Scan for the cell matching the given text and deliver its (X, Y) coordinate at center. 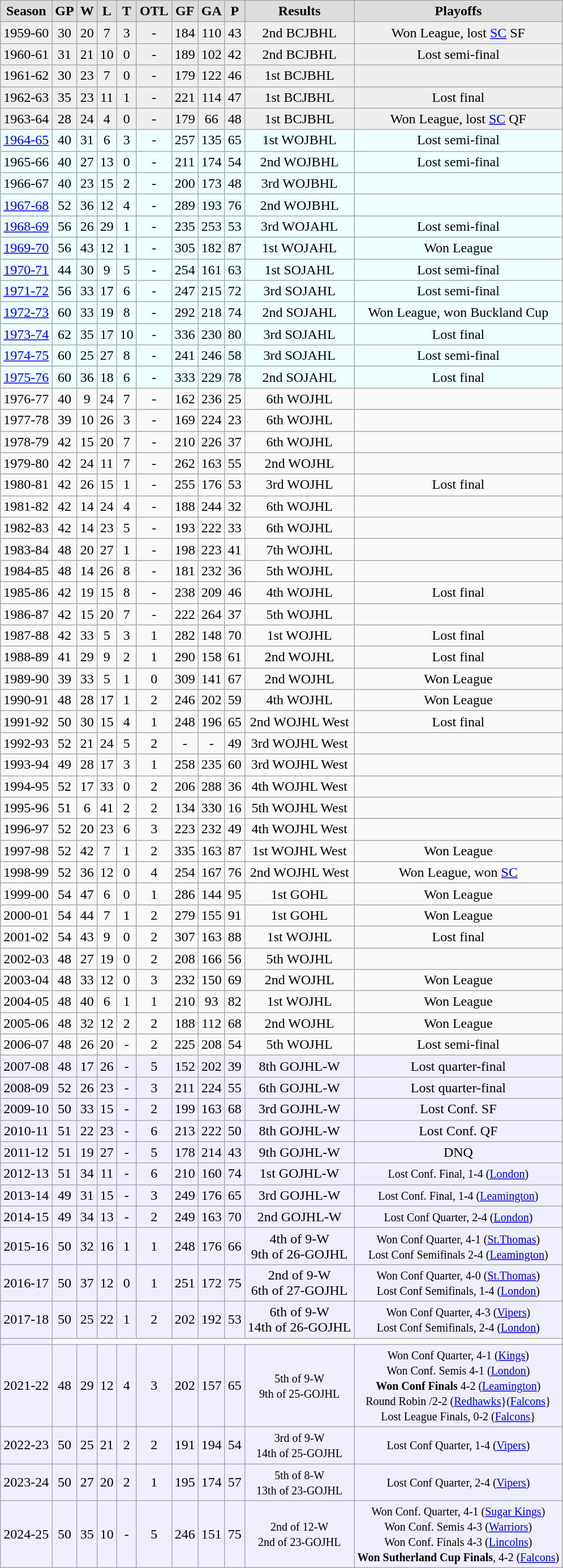
241 (184, 356)
Playoffs (458, 11)
169 (184, 420)
63 (234, 270)
1st WOJBHL (299, 140)
289 (184, 205)
18 (106, 377)
1st WOJAHL (299, 248)
1970-71 (26, 270)
1985-86 (26, 592)
1991-92 (26, 722)
1959-60 (26, 33)
184 (184, 33)
172 (212, 1283)
2009-10 (26, 1109)
309 (184, 679)
2014-15 (26, 1217)
1980-81 (26, 485)
67 (234, 679)
2010-11 (26, 1131)
78 (234, 377)
214 (212, 1152)
221 (184, 97)
1st SOJAHL (299, 270)
167 (212, 872)
160 (212, 1174)
1974-75 (26, 356)
Lost Conf. Final, 1-4 (Leamington) (458, 1195)
178 (184, 1152)
1982-83 (26, 528)
253 (212, 226)
148 (212, 636)
Lost Conf. Final, 1-4 (London) (458, 1174)
1995-96 (26, 808)
1975-76 (26, 377)
192 (212, 1319)
257 (184, 140)
1968-69 (26, 226)
162 (184, 399)
1969-70 (26, 248)
2013-14 (26, 1195)
229 (212, 377)
2nd of 9-W6th of 27-GOJHL (299, 1283)
2nd of 12-W2nd of 23-GOJHL (299, 1534)
2008-09 (26, 1088)
Season (26, 11)
1971-72 (26, 291)
173 (212, 183)
182 (212, 248)
57 (234, 1482)
88 (234, 937)
1988-89 (26, 657)
1973-74 (26, 334)
Won Conf. Quarter, 4-1 (Sugar Kings)Won Conf. Semis 4-3 (Warriors)Won Conf. Finals 4-3 (Lincolns)Won Sutherland Cup Finals, 4-2 (Falcons) (458, 1534)
Won League, lost SC SF (458, 33)
62 (65, 334)
135 (212, 140)
1960-61 (26, 54)
141 (212, 679)
157 (212, 1386)
258 (184, 765)
189 (184, 54)
80 (234, 334)
1983-84 (26, 549)
3rd WOJBHL (299, 183)
1979-80 (26, 463)
1st GOJHL-W (299, 1174)
2006-07 (26, 1045)
305 (184, 248)
Won Conf Quarter, 4-1 (St.Thomas) Lost Conf Semifinals 2-4 (Leamington) (458, 1246)
292 (184, 313)
W (87, 11)
152 (184, 1066)
1977-78 (26, 420)
134 (184, 808)
196 (212, 722)
158 (212, 657)
1964-65 (26, 140)
2005-06 (26, 1023)
122 (212, 76)
209 (212, 592)
191 (184, 1446)
181 (184, 571)
1993-94 (26, 765)
150 (212, 980)
114 (212, 97)
2016-17 (26, 1283)
213 (184, 1131)
247 (184, 291)
290 (184, 657)
1989-90 (26, 679)
330 (212, 808)
Won League, won SC (458, 872)
110 (212, 33)
264 (212, 614)
T (127, 11)
1961-62 (26, 76)
Results (299, 11)
1972-73 (26, 313)
288 (212, 786)
3rd WOJAHL (299, 226)
282 (184, 636)
251 (184, 1283)
1965-66 (26, 162)
5th of 9-W9th of 25-GOJHL (299, 1386)
Lost Conf Quarter, 2-4 (London) (458, 1217)
2002-03 (26, 959)
226 (212, 442)
161 (212, 270)
4th of 9-W9th of 26-GOJHL (299, 1246)
3rd WOJHL (299, 485)
Lost Conf. QF (458, 1131)
Lost Conf Quarter, 1-4 (Vipers) (458, 1446)
1963-64 (26, 119)
155 (212, 915)
1984-85 (26, 571)
1990-91 (26, 700)
1981-82 (26, 506)
Won League, lost SC QF (458, 119)
195 (184, 1482)
244 (212, 506)
2nd GOJHL-W (299, 1217)
2021-22 (26, 1386)
6th GOJHL-W (299, 1088)
2017-18 (26, 1319)
59 (234, 700)
95 (234, 894)
286 (184, 894)
91 (234, 915)
225 (184, 1045)
236 (212, 399)
Lost Conf Quarter, 2-4 (Vipers) (458, 1482)
206 (184, 786)
166 (212, 959)
1966-67 (26, 183)
333 (184, 377)
5th WOJHL West (299, 808)
GP (65, 11)
2022-23 (26, 1446)
Won Conf Quarter, 4-3 (Vipers)Lost Conf Semifinals, 2-4 (London) (458, 1319)
279 (184, 915)
336 (184, 334)
6th of 9-W14th of 26-GOJHL (299, 1319)
82 (234, 1002)
Lost Conf. SF (458, 1109)
1997-98 (26, 851)
1992-93 (26, 743)
1994-95 (26, 786)
144 (212, 894)
1996-97 (26, 829)
1998-99 (26, 872)
194 (212, 1446)
Won Conf Quarter, 4-0 (St.Thomas)Lost Conf Semifinals, 1-4 (London) (458, 1283)
3rd of 9-W14th of 25-GOJHL (299, 1446)
2004-05 (26, 1002)
218 (212, 313)
1st WOJHL West (299, 851)
1967-68 (26, 205)
OTL (154, 11)
72 (234, 291)
102 (212, 54)
1978-79 (26, 442)
238 (184, 592)
255 (184, 485)
2024-25 (26, 1534)
307 (184, 937)
L (106, 11)
2023-24 (26, 1482)
200 (184, 183)
Won League, won Buckland Cup (458, 313)
1986-87 (26, 614)
61 (234, 657)
1987-88 (26, 636)
69 (234, 980)
2007-08 (26, 1066)
7th WOJHL (299, 549)
230 (212, 334)
DNQ (458, 1152)
GA (212, 11)
1976-77 (26, 399)
93 (212, 1002)
5th of 8-W13th of 23-GOJHL (299, 1482)
151 (212, 1534)
9th GOJHL-W (299, 1152)
112 (212, 1023)
2000-01 (26, 915)
215 (212, 291)
GF (184, 11)
262 (184, 463)
58 (234, 356)
2012-13 (26, 1174)
2003-04 (26, 980)
335 (184, 851)
1962-63 (26, 97)
2011-12 (26, 1152)
1999-00 (26, 894)
198 (184, 549)
199 (184, 1109)
2015-16 (26, 1246)
2001-02 (26, 937)
P (234, 11)
